Locate the cell with the specified text and output its [X, Y] center coordinate. 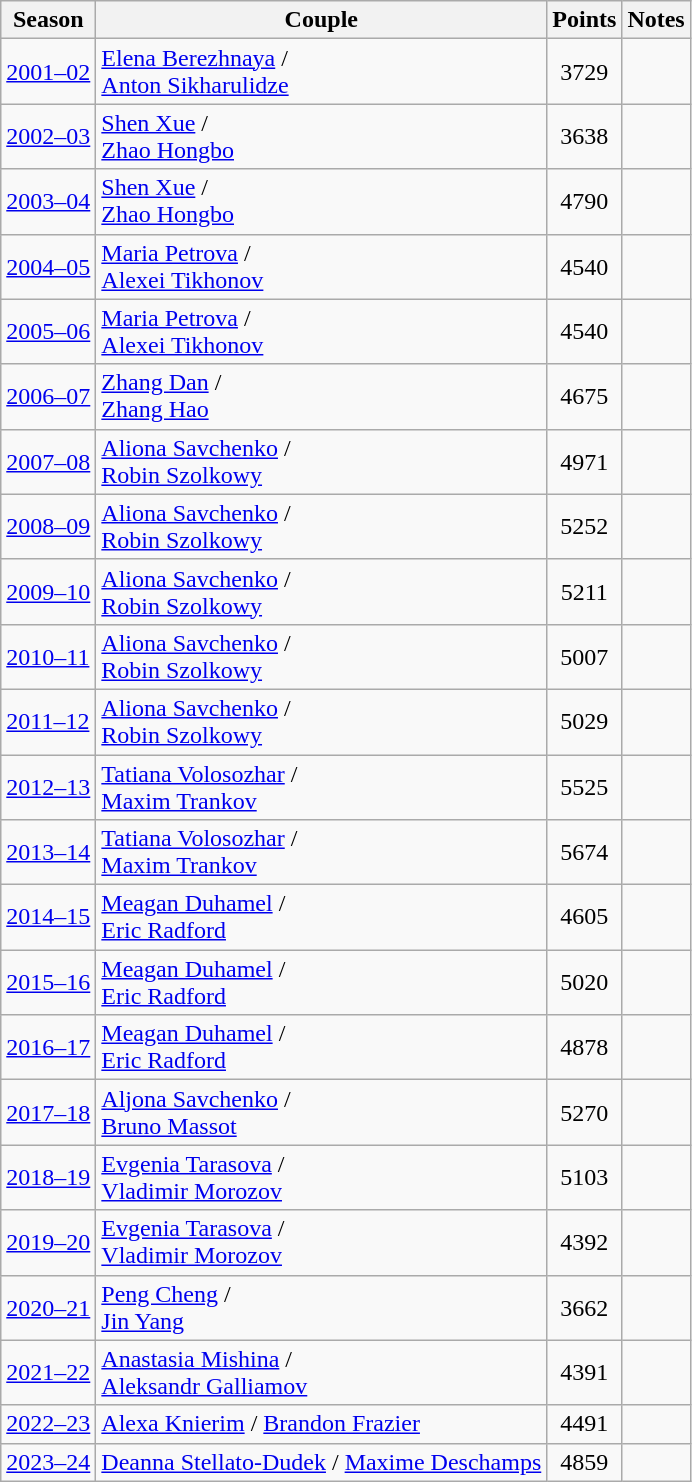
2009–10 [48, 592]
Zhang Dan / Zhang Hao [322, 396]
2023–24 [48, 1462]
2004–05 [48, 266]
Elena Berezhnaya / Anton Sikharulidze [322, 72]
4878 [584, 1048]
2008–09 [48, 526]
2006–07 [48, 396]
Couple [322, 20]
2013–14 [48, 852]
2021–22 [48, 1372]
4392 [584, 1242]
2022–23 [48, 1424]
2002–03 [48, 136]
Peng Cheng / Jin Yang [322, 1308]
Notes [656, 20]
5270 [584, 1112]
2017–18 [48, 1112]
4971 [584, 462]
2011–12 [48, 722]
2014–15 [48, 918]
4605 [584, 918]
4491 [584, 1424]
2019–20 [48, 1242]
5029 [584, 722]
5252 [584, 526]
5103 [584, 1178]
Season [48, 20]
Aljona Savchenko / Bruno Massot [322, 1112]
2016–17 [48, 1048]
2005–06 [48, 332]
2010–11 [48, 656]
4675 [584, 396]
2003–04 [48, 202]
Anastasia Mishina /Aleksandr Galliamov [322, 1372]
Deanna Stellato-Dudek / Maxime Deschamps [322, 1462]
2020–21 [48, 1308]
4391 [584, 1372]
2012–13 [48, 786]
5020 [584, 982]
2007–08 [48, 462]
5211 [584, 592]
Alexa Knierim / Brandon Frazier [322, 1424]
2001–02 [48, 72]
3638 [584, 136]
2018–19 [48, 1178]
5007 [584, 656]
3662 [584, 1308]
5674 [584, 852]
3729 [584, 72]
4790 [584, 202]
5525 [584, 786]
4859 [584, 1462]
Points [584, 20]
2015–16 [48, 982]
